From the cell containing the given text, extract its center point as (x, y) coordinate. 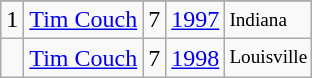
1998 (196, 58)
1 (12, 20)
Indiana (268, 20)
Louisville (268, 58)
1997 (196, 20)
